Scan for the cell matching the given text and deliver its [X, Y] coordinate at center. 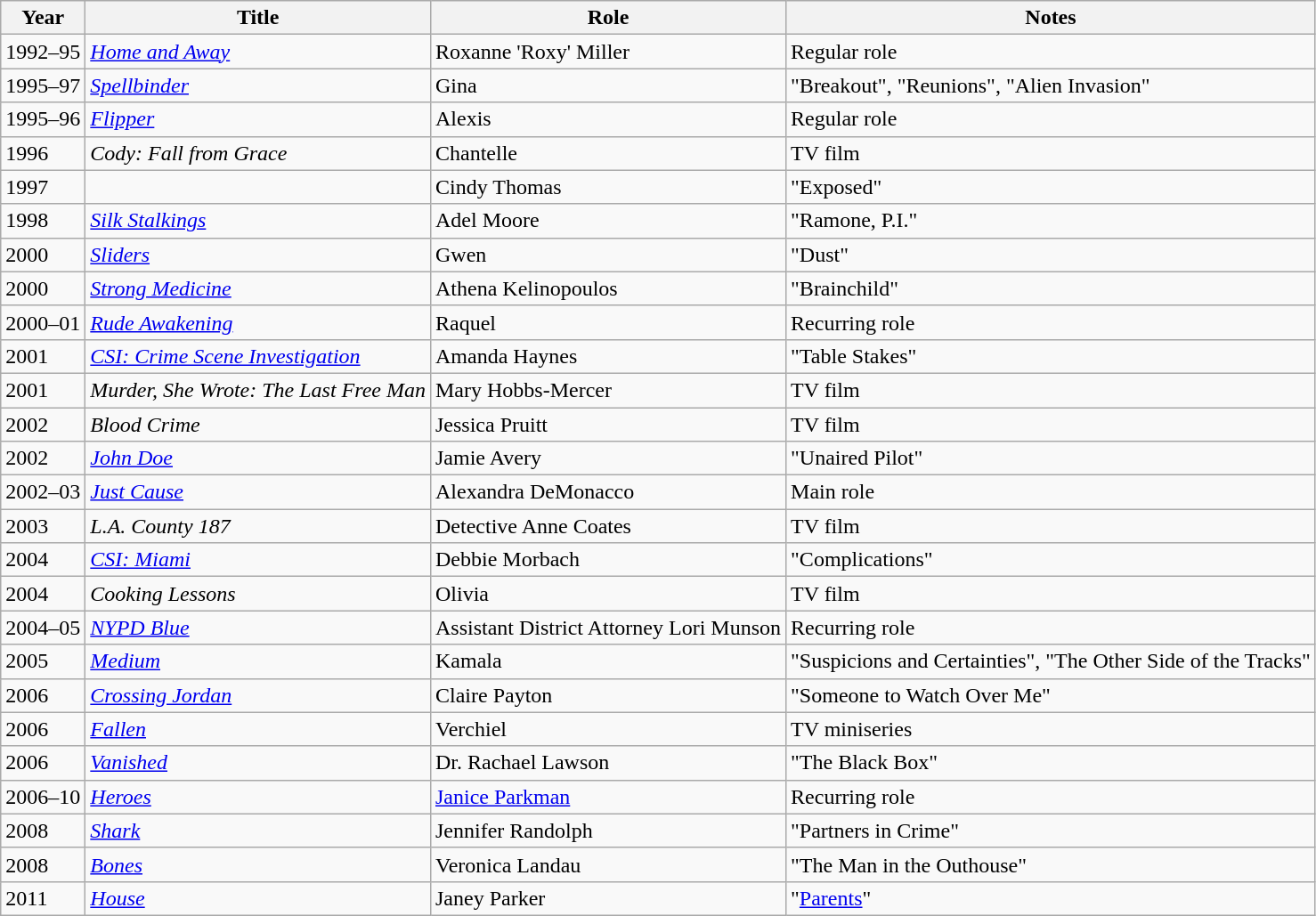
"The Black Box" [1051, 763]
Home and Away [258, 52]
"Suspicions and Certainties", "The Other Side of the Tracks" [1051, 661]
"Parents" [1051, 898]
"Ramone, P.I." [1051, 221]
Year [43, 18]
Debbie Morbach [607, 560]
2003 [43, 526]
John Doe [258, 458]
"Unaired Pilot" [1051, 458]
"Brainchild" [1051, 288]
Gina [607, 85]
Kamala [607, 661]
Veronica Landau [607, 864]
Cooking Lessons [258, 594]
NYPD Blue [258, 628]
1995–97 [43, 85]
Adel Moore [607, 221]
Olivia [607, 594]
Roxanne 'Roxy' Miller [607, 52]
"The Man in the Outhouse" [1051, 864]
Bones [258, 864]
Heroes [258, 797]
Mary Hobbs-Mercer [607, 390]
2011 [43, 898]
Jennifer Randolph [607, 831]
Detective Anne Coates [607, 526]
Janice Parkman [607, 797]
Silk Stalkings [258, 221]
Shark [258, 831]
Spellbinder [258, 85]
Claire Payton [607, 695]
2002–03 [43, 492]
Rude Awakening [258, 322]
Amanda Haynes [607, 356]
"Breakout", "Reunions", "Alien Invasion" [1051, 85]
"Partners in Crime" [1051, 831]
Murder, She Wrote: The Last Free Man [258, 390]
Janey Parker [607, 898]
TV miniseries [1051, 729]
1995–96 [43, 119]
Crossing Jordan [258, 695]
Chantelle [607, 153]
Strong Medicine [258, 288]
Blood Crime [258, 425]
House [258, 898]
Role [607, 18]
L.A. County 187 [258, 526]
"Dust" [1051, 255]
Athena Kelinopoulos [607, 288]
Cody: Fall from Grace [258, 153]
Dr. Rachael Lawson [607, 763]
CSI: Miami [258, 560]
1992–95 [43, 52]
Gwen [607, 255]
Cindy Thomas [607, 187]
Title [258, 18]
Fallen [258, 729]
CSI: Crime Scene Investigation [258, 356]
Sliders [258, 255]
Vanished [258, 763]
1997 [43, 187]
Alexis [607, 119]
"Complications" [1051, 560]
Medium [258, 661]
"Exposed" [1051, 187]
2005 [43, 661]
Just Cause [258, 492]
Jessica Pruitt [607, 425]
Jamie Avery [607, 458]
Main role [1051, 492]
"Someone to Watch Over Me" [1051, 695]
Verchiel [607, 729]
1996 [43, 153]
2000–01 [43, 322]
Assistant District Attorney Lori Munson [607, 628]
2004–05 [43, 628]
1998 [43, 221]
"Table Stakes" [1051, 356]
Raquel [607, 322]
Flipper [258, 119]
Alexandra DeMonacco [607, 492]
2006–10 [43, 797]
Notes [1051, 18]
